Pinpoint the cell where the given text exists, returning its (X, Y) midpoint coordinate. 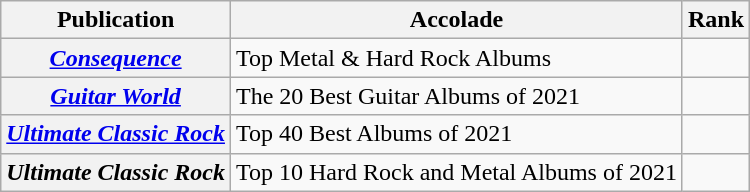
Accolade (456, 20)
Top 10 Hard Rock and Metal Albums of 2021 (456, 172)
Top Metal & Hard Rock Albums (456, 58)
Consequence (116, 58)
Guitar World (116, 96)
Rank (716, 20)
The 20 Best Guitar Albums of 2021 (456, 96)
Top 40 Best Albums of 2021 (456, 134)
Publication (116, 20)
